Identify which cell holds the provided text, then report its (x, y) central coordinate. 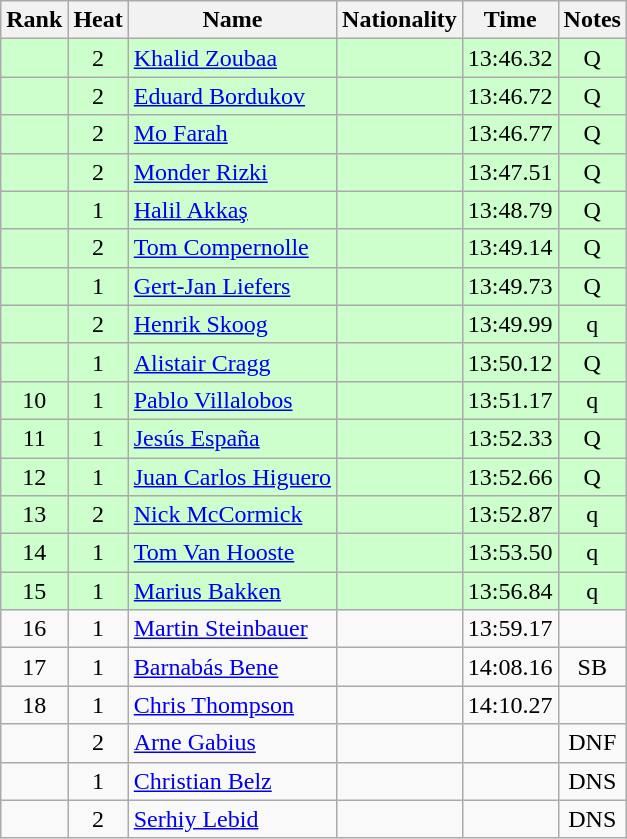
Jesús España (232, 438)
Nick McCormick (232, 515)
Chris Thompson (232, 705)
Tom Van Hooste (232, 553)
Barnabás Bene (232, 667)
13:46.72 (510, 96)
11 (34, 438)
Halil Akkaş (232, 210)
13 (34, 515)
13:46.32 (510, 58)
10 (34, 400)
Henrik Skoog (232, 324)
13:51.17 (510, 400)
Time (510, 20)
Alistair Cragg (232, 362)
13:50.12 (510, 362)
18 (34, 705)
Arne Gabius (232, 743)
13:52.66 (510, 477)
Gert-Jan Liefers (232, 286)
Heat (98, 20)
13:53.50 (510, 553)
Nationality (400, 20)
Rank (34, 20)
Monder Rizki (232, 172)
15 (34, 591)
17 (34, 667)
12 (34, 477)
13:52.87 (510, 515)
Martin Steinbauer (232, 629)
Juan Carlos Higuero (232, 477)
Notes (592, 20)
Tom Compernolle (232, 248)
Eduard Bordukov (232, 96)
13:49.14 (510, 248)
Pablo Villalobos (232, 400)
13:49.99 (510, 324)
Name (232, 20)
Mo Farah (232, 134)
13:46.77 (510, 134)
16 (34, 629)
14 (34, 553)
Serhiy Lebid (232, 819)
SB (592, 667)
13:56.84 (510, 591)
13:49.73 (510, 286)
Marius Bakken (232, 591)
13:47.51 (510, 172)
Christian Belz (232, 781)
Khalid Zoubaa (232, 58)
DNF (592, 743)
14:10.27 (510, 705)
14:08.16 (510, 667)
13:48.79 (510, 210)
13:59.17 (510, 629)
13:52.33 (510, 438)
